Scan for the cell matching the given text and deliver its (x, y) coordinate at center. 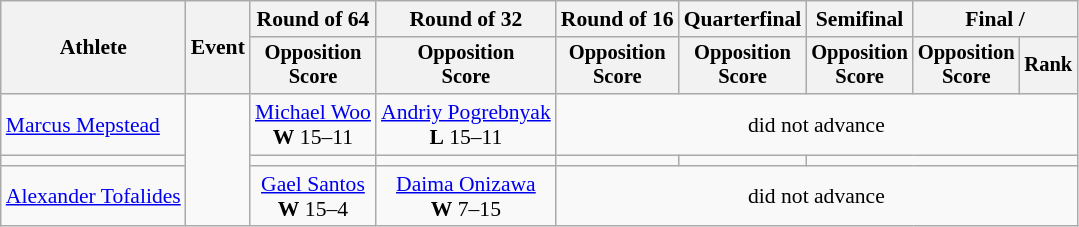
Round of 16 (618, 19)
Round of 64 (313, 19)
Rank (1048, 66)
Final / (995, 19)
Quarterfinal (743, 19)
Gael SantosW 15–4 (313, 196)
Alexander Tofalides (94, 196)
Athlete (94, 48)
Round of 32 (466, 19)
Daima OnizawaW 7–15 (466, 196)
Marcus Mepstead (94, 124)
Michael WooW 15–11 (313, 124)
Semifinal (860, 19)
Event (218, 48)
Andriy PogrebnyakL 15–11 (466, 124)
